Return the (x, y) coordinate for the center point of the cell that contains the specified text.  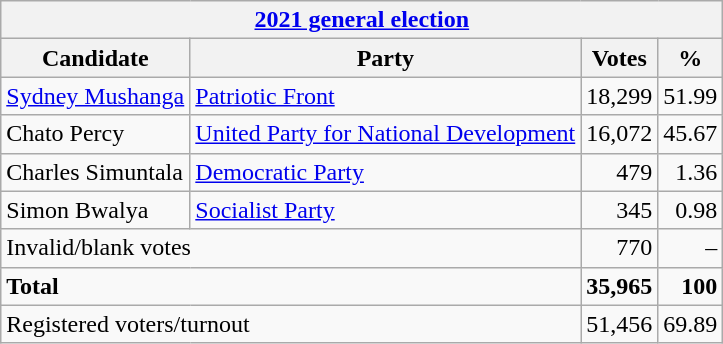
Candidate (96, 58)
– (690, 248)
Charles Simuntala (96, 172)
Patriotic Front (386, 96)
45.67 (690, 134)
0.98 (690, 210)
18,299 (620, 96)
Socialist Party (386, 210)
51,456 (620, 324)
51.99 (690, 96)
Invalid/blank votes (291, 248)
479 (620, 172)
100 (690, 286)
1.36 (690, 172)
% (690, 58)
345 (620, 210)
2021 general election (362, 20)
Party (386, 58)
Democratic Party (386, 172)
Total (291, 286)
35,965 (620, 286)
Chato Percy (96, 134)
Sydney Mushanga (96, 96)
Registered voters/turnout (291, 324)
69.89 (690, 324)
16,072 (620, 134)
770 (620, 248)
United Party for National Development (386, 134)
Simon Bwalya (96, 210)
Votes (620, 58)
